From the cell containing the given text, extract its center point as [X, Y] coordinate. 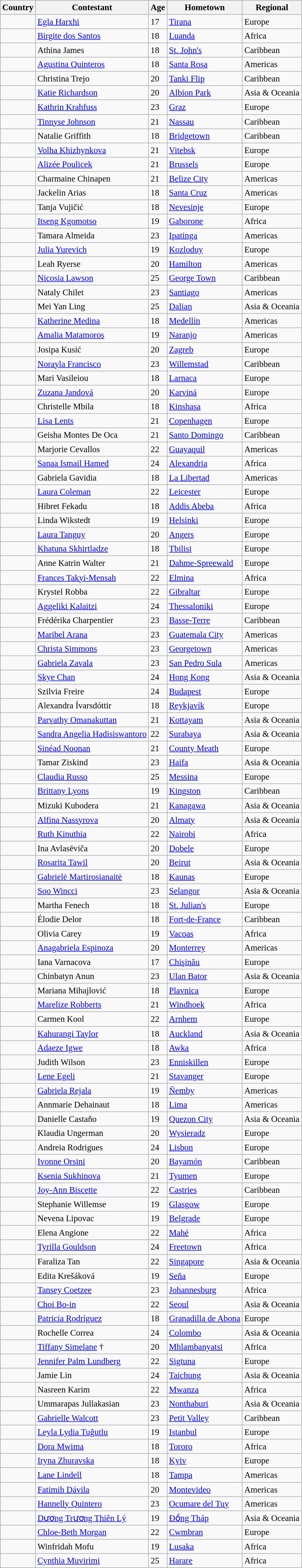
Country [18, 8]
Parvathy Omanakuttan [92, 720]
Arnhem [204, 1019]
Hibret Fekadu [92, 506]
Awka [204, 1048]
Budapest [204, 691]
Ummarapas Jullakasian [92, 1404]
Laura Tanguy [92, 535]
Rochelle Correa [92, 1333]
Élodie Delor [92, 919]
Windhoek [204, 1005]
Tampa [204, 1475]
Leah Ryerse [92, 264]
Nairobi [204, 834]
Hong Kong [204, 677]
Tinnyse Johnson [92, 122]
Khatuna Skhirtladze [92, 549]
Wysieradz [204, 1133]
Tbilisi [204, 549]
Addis Abeba [204, 506]
Graz [204, 107]
Iana Varnacova [92, 962]
Thessaloniki [204, 606]
Willemstad [204, 364]
Ipatinga [204, 235]
George Town [204, 278]
Geisha Montes De Oca [92, 435]
Norayla Francisco [92, 364]
Gabrielė Martirosianaitė [92, 877]
Ina Avlasēviča [92, 848]
Copenhagen [204, 421]
Sandra Angelia Hadisiswantoro [92, 734]
St. John's [204, 50]
Birgite dos Santos [92, 36]
Carmen Kool [92, 1019]
Winfridah Mofu [92, 1546]
Santiago [204, 293]
Kottayam [204, 720]
Age [158, 8]
Almaty [204, 820]
Charmaine Chinapen [92, 179]
Alizée Poulicek [92, 164]
Klaudia Ungerman [92, 1133]
Haifa [204, 763]
Nevesinje [204, 207]
Brittany Lyons [92, 791]
La Libertad [204, 478]
Kinshasa [204, 407]
Frédérika Charpentier [92, 620]
Ksenia Sukhinova [92, 1176]
Seňa [204, 1276]
Tansey Coetzee [92, 1290]
Santa Rosa [204, 64]
Istanbul [204, 1432]
Gibraltar [204, 592]
Karviná [204, 392]
Elmina [204, 578]
Dora Mwima [92, 1447]
Belgrade [204, 1219]
Egla Harxhi [92, 22]
Soo Wincci [92, 891]
Krystel Robba [92, 592]
Dalian [204, 307]
Tanja Vujičić [92, 207]
Sigtuna [204, 1361]
Dobele [204, 848]
Dahme-Spreewald [204, 563]
Christelle Mbila [92, 407]
Gabrielle Walcott [92, 1418]
Katherine Medina [92, 321]
Rosarita Tawil [92, 863]
Ocumare del Tuy [204, 1504]
Kingston [204, 791]
Anagabriela Espinoza [92, 948]
Mari Vasileiou [92, 378]
Anne Katrin Walter [92, 563]
Chişinău [204, 962]
County Meath [204, 749]
Vitebsk [204, 150]
Vacoas [204, 934]
Tirana [204, 22]
Ñemby [204, 1090]
Iryna Zhuravska [92, 1461]
Claudia Russo [92, 777]
Montevideo [204, 1490]
Zagreb [204, 349]
Zuzana Jandová [92, 392]
Amalia Matamoros [92, 335]
Jackelin Arias [92, 193]
Kahurangi Taylor [92, 1034]
Mizuki Kubodera [92, 805]
Mariana Mihajlović [92, 991]
Ulan Bator [204, 976]
Contestant [92, 8]
Bayamón [204, 1162]
Maribel Arana [92, 634]
Regional [272, 8]
Luanda [204, 36]
Santa Cruz [204, 193]
Lusaka [204, 1546]
Danielle Castaño [92, 1119]
Mwanza [204, 1390]
Freetown [204, 1247]
Harare [204, 1561]
Taichung [204, 1375]
Alexandria [204, 464]
Annmarie Dehainaut [92, 1105]
Glasgow [204, 1205]
Jamie Lin [92, 1375]
Fatimih Dávila [92, 1490]
Judith Wilson [92, 1062]
Marjorie Cevallos [92, 449]
Enniskillen [204, 1062]
Nevena Lipovac [92, 1219]
Tororo [204, 1447]
Athina James [92, 50]
Beirut [204, 863]
Christina Trejo [92, 79]
Monterrey [204, 948]
Nonthaburi [204, 1404]
Quezon City [204, 1119]
Castries [204, 1190]
Adaeze Igwe [92, 1048]
Messina [204, 777]
Volha Khizhynkova [92, 150]
Hannelly Quintero [92, 1504]
Hometown [204, 8]
Alfina Nassyrova [92, 820]
Faraliza Tan [92, 1261]
Nicosia Lawson [92, 278]
Tiffany Simelane † [92, 1347]
Tamar Ziskind [92, 763]
Belize City [204, 179]
Edita Krešáková [92, 1276]
Petit Valley [204, 1418]
Marelize Robberts [92, 1005]
Christa Simmons [92, 649]
Martha Fenech [92, 905]
Reykjavík [204, 706]
Plavnica [204, 991]
Nassau [204, 122]
Jennifer Palm Lundberg [92, 1361]
Tyrilla Gouldson [92, 1247]
Mei Yan Ling [92, 307]
Kozloduy [204, 250]
Kanagawa [204, 805]
Natalie Griffith [92, 136]
Lima [204, 1105]
Georgetown [204, 649]
Szilvia Freire [92, 691]
Medellín [204, 321]
Auckland [204, 1034]
Cynthia Muvirimi [92, 1561]
St. Julian's [204, 905]
Joy-Ann Biscette [92, 1190]
Lane Lindell [92, 1475]
Ruth Kinuthia [92, 834]
Helsinki [204, 520]
Surabaya [204, 734]
Skye Chan [92, 677]
Nataly Chilet [92, 293]
Angers [204, 535]
Singapore [204, 1261]
Kyiv [204, 1461]
Naranjo [204, 335]
Chloe-Beth Morgan [92, 1532]
Mahé [204, 1233]
Mhlambanyatsi [204, 1347]
Đồng Tháp [204, 1518]
Bridgetown [204, 136]
Johannesburg [204, 1290]
Andreia Rodrigues [92, 1147]
Olivia Carey [92, 934]
Laura Coleman [92, 492]
Guatemala City [204, 634]
Lisbon [204, 1147]
Tanki Flip [204, 79]
Sinéad Noonan [92, 749]
Frances Takyi-Mensah [92, 578]
Leyla Lydia Tuğutlu [92, 1432]
Kaunas [204, 877]
Patricia Rodríguez [92, 1319]
Gaborone [204, 221]
San Pedro Sula [204, 663]
Katie Richardson [92, 93]
Lisa Lents [92, 421]
Santo Domingo [204, 435]
Brussels [204, 164]
Aggeliki Kalaitzi [92, 606]
Tamara Almeida [92, 235]
Guayaquil [204, 449]
Stephanie Willemse [92, 1205]
Hamilton [204, 264]
Fort-de-France [204, 919]
Larnaca [204, 378]
Julia Yurevich [92, 250]
Basse-Terre [204, 620]
Gabriela Gavidia [92, 478]
Albion Park [204, 93]
Gabriela Rejala [92, 1090]
Itseng Kgomotso [92, 221]
Ivonne Orsini [92, 1162]
Josipa Kusić [92, 349]
Stavanger [204, 1076]
Tyumen [204, 1176]
Elena Angione [92, 1233]
Dương Trương Thiên Lý [92, 1518]
Alexandra Ívarsdóttir [92, 706]
Kathrin Krahfuss [92, 107]
Cwmbran [204, 1532]
Sanaa Ismail Hamed [92, 464]
Granadilla de Abona [204, 1319]
Gabriela Zavala [92, 663]
Nasreen Karim [92, 1390]
Chinbatyn Anun [92, 976]
Linda Wikstedt [92, 520]
Colombo [204, 1333]
Agustina Quinteros [92, 64]
Choi Bo-in [92, 1304]
Lene Egeli [92, 1076]
Seoul [204, 1304]
Leicester [204, 492]
Selangor [204, 891]
